Extract the (X, Y) coordinate from the center of the cell holding the provided text.  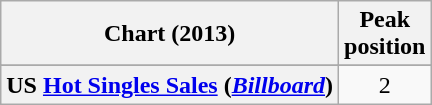
Chart (2013) (170, 34)
Peakposition (385, 34)
US Hot Singles Sales (Billboard) (170, 85)
2 (385, 85)
